Find where the given text appears and provide that cell's center as [x, y] coordinate. 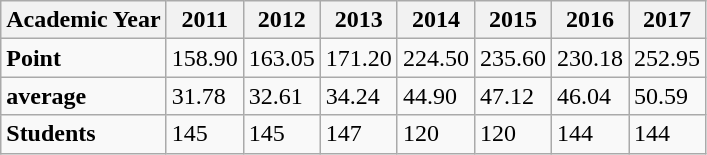
44.90 [436, 96]
147 [358, 134]
230.18 [590, 58]
171.20 [358, 58]
Students [84, 134]
46.04 [590, 96]
252.95 [668, 58]
32.61 [282, 96]
2012 [282, 20]
2017 [668, 20]
average [84, 96]
47.12 [512, 96]
50.59 [668, 96]
31.78 [204, 96]
Point [84, 58]
235.60 [512, 58]
224.50 [436, 58]
2014 [436, 20]
2015 [512, 20]
34.24 [358, 96]
2013 [358, 20]
2011 [204, 20]
Academic Year [84, 20]
2016 [590, 20]
158.90 [204, 58]
163.05 [282, 58]
